Extract the (X, Y) coordinate from the center of the cell holding the provided text.  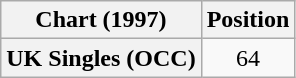
UK Singles (OCC) (101, 58)
Chart (1997) (101, 20)
64 (248, 58)
Position (248, 20)
